For the text-containing cell, return its midpoint in [X, Y] coordinate format. 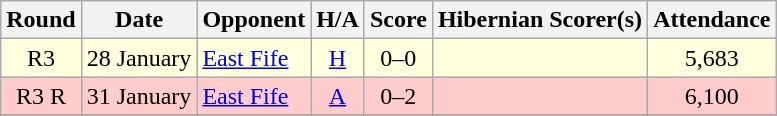
Date [139, 20]
Opponent [254, 20]
R3 [41, 58]
Attendance [712, 20]
28 January [139, 58]
5,683 [712, 58]
Score [398, 20]
0–0 [398, 58]
0–2 [398, 96]
H [338, 58]
Round [41, 20]
Hibernian Scorer(s) [540, 20]
H/A [338, 20]
31 January [139, 96]
A [338, 96]
6,100 [712, 96]
R3 R [41, 96]
